Return [x, y] of the center of cell containing provided text 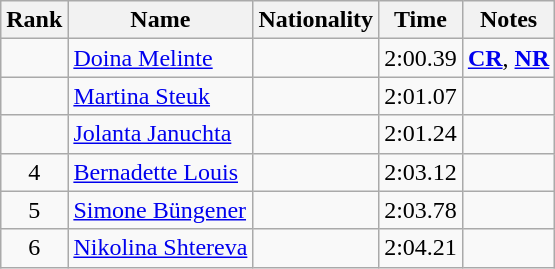
2:03.78 [421, 210]
Bernadette Louis [160, 172]
CR, NR [508, 58]
Nikolina Shtereva [160, 248]
4 [34, 172]
2:00.39 [421, 58]
Name [160, 20]
Doina Melinte [160, 58]
Martina Steuk [160, 96]
Jolanta Januchta [160, 134]
5 [34, 210]
6 [34, 248]
Time [421, 20]
2:01.07 [421, 96]
Nationality [316, 20]
2:03.12 [421, 172]
2:04.21 [421, 248]
2:01.24 [421, 134]
Notes [508, 20]
Rank [34, 20]
Simone Büngener [160, 210]
